Extract the [X, Y] coordinate from the center of the cell holding the provided text.  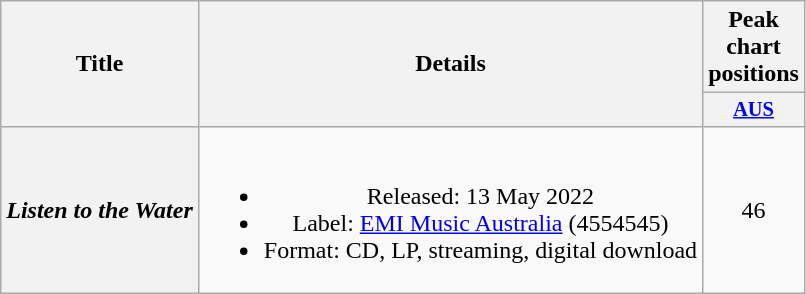
Peak chart positions [754, 47]
46 [754, 210]
Details [450, 64]
AUS [754, 110]
Released: 13 May 2022Label: EMI Music Australia (4554545)Format: CD, LP, streaming, digital download [450, 210]
Listen to the Water [100, 210]
Title [100, 64]
